From the cell containing the given text, extract its center point as (X, Y) coordinate. 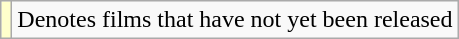
Denotes films that have not yet been released (235, 20)
